Find where the given text appears and provide that cell's center as [X, Y] coordinate. 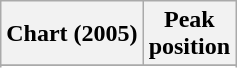
Chart (2005) [72, 34]
Peak position [189, 34]
